Output the (X, Y) coordinate of the center of the cell containing the given text.  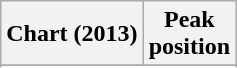
Chart (2013) (72, 34)
Peakposition (189, 34)
